Return (X, Y) of the center of cell containing provided text 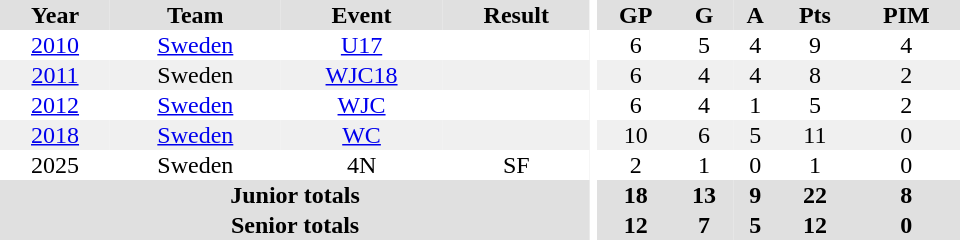
2012 (55, 105)
WJC (362, 105)
U17 (362, 45)
7 (704, 225)
11 (815, 135)
GP (636, 15)
13 (704, 195)
2018 (55, 135)
Pts (815, 15)
WJC18 (362, 75)
10 (636, 135)
2025 (55, 165)
2010 (55, 45)
Result (516, 15)
SF (516, 165)
Year (55, 15)
2011 (55, 75)
18 (636, 195)
22 (815, 195)
Senior totals (295, 225)
G (704, 15)
PIM (906, 15)
Event (362, 15)
Team (196, 15)
4N (362, 165)
A (755, 15)
WC (362, 135)
Junior totals (295, 195)
